Return the [x, y] coordinate for the center point of the cell that contains the specified text.  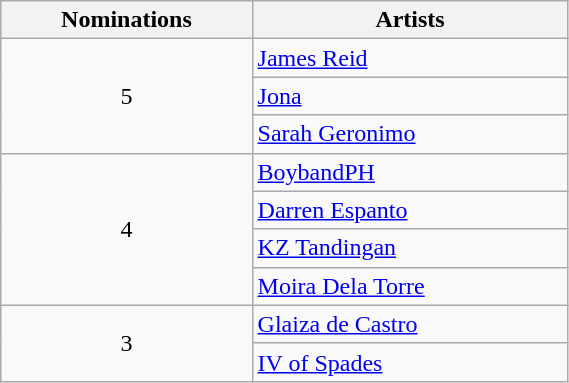
KZ Tandingan [410, 248]
3 [126, 343]
Nominations [126, 20]
IV of Spades [410, 362]
Sarah Geronimo [410, 134]
James Reid [410, 58]
Darren Espanto [410, 210]
BoybandPH [410, 172]
Glaiza de Castro [410, 324]
5 [126, 96]
Artists [410, 20]
4 [126, 229]
Jona [410, 96]
Moira Dela Torre [410, 286]
